Extract the (x, y) coordinate from the center of the cell holding the provided text.  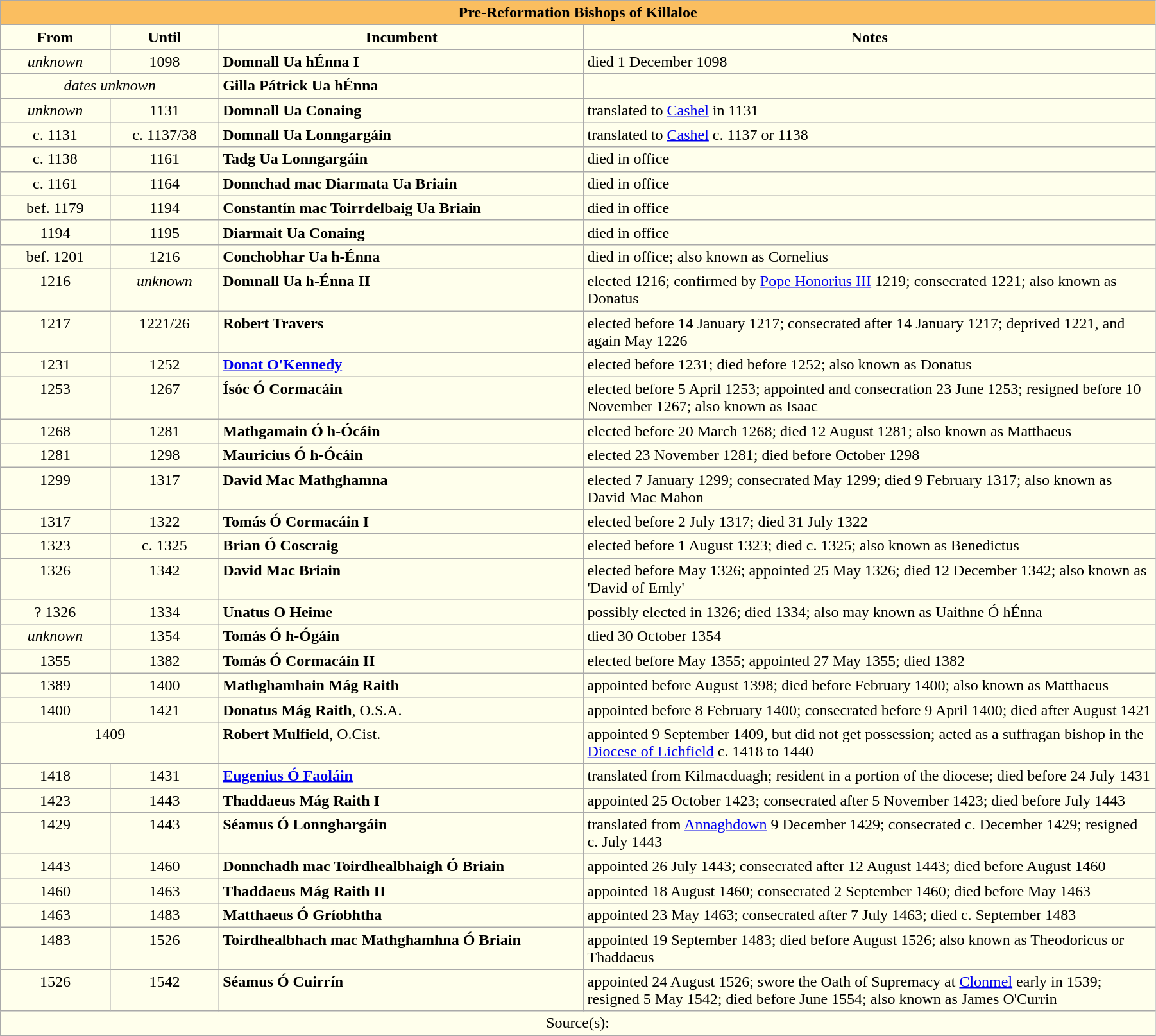
Incumbent (402, 37)
Gilla Pátrick Ua hÉnna (402, 86)
Ísóc Ó Cormacáin (402, 398)
died in office; also known as Cornelius (869, 257)
Unatus O Heime (402, 612)
appointed 18 August 1460; consecrated 2 September 1460; died before May 1463 (869, 891)
1164 (164, 183)
Robert Mulfield, O.Cist. (402, 743)
1354 (164, 636)
1298 (164, 455)
elected before May 1355; appointed 27 May 1355; died 1382 (869, 661)
translated from Kilmacduagh; resident in a portion of the diocese; died before 24 July 1431 (869, 776)
elected before 1 August 1323; died c. 1325; also known as Benedictus (869, 546)
1161 (164, 159)
Mauricius Ó h-Ócáin (402, 455)
elected 23 November 1281; died before October 1298 (869, 455)
Mathgamain Ó h-Ócáin (402, 431)
Tomás Ó Cormacáin II (402, 661)
1418 (55, 776)
Eugenius Ó Faoláin (402, 776)
1221/26 (164, 331)
died 1 December 1098 (869, 62)
elected before 2 July 1317; died 31 July 1322 (869, 522)
elected before 5 April 1253; appointed and consecration 23 June 1253; resigned before 10 November 1267; also known as Isaac (869, 398)
Tomás Ó h-Ógáin (402, 636)
1195 (164, 232)
appointed before August 1398; died before February 1400; also known as Matthaeus (869, 685)
elected before 20 March 1268; died 12 August 1281; also known as Matthaeus (869, 431)
translated to Cashel in 1131 (869, 110)
1421 (164, 709)
1389 (55, 685)
David Mac Mathghamna (402, 489)
elected before May 1326; appointed 25 May 1326; died 12 December 1342; also known as 'David of Emly' (869, 579)
appointed 26 July 1443; consecrated after 12 August 1443; died before August 1460 (869, 867)
Tomás Ó Cormacáin I (402, 522)
1326 (55, 579)
elected 1216; confirmed by Pope Honorius III 1219; consecrated 1221; also known as Donatus (869, 290)
bef. 1201 (55, 257)
1231 (55, 365)
1131 (164, 110)
1267 (164, 398)
Diarmait Ua Conaing (402, 232)
Notes (869, 37)
1268 (55, 431)
appointed before 8 February 1400; consecrated before 9 April 1400; died after August 1421 (869, 709)
Domnall Ua Conaing (402, 110)
1355 (55, 661)
c. 1138 (55, 159)
Until (164, 37)
appointed 23 May 1463; consecrated after 7 July 1463; died c. September 1483 (869, 915)
1217 (55, 331)
bef. 1179 (55, 208)
Donnchadh mac Toirdhealbhaigh Ó Briain (402, 867)
translated from Annaghdown 9 December 1429; consecrated c. December 1429; resigned c. July 1443 (869, 834)
1429 (55, 834)
Domnall Ua Lonngargáin (402, 135)
Donat O'Kennedy (402, 365)
1423 (55, 800)
? 1326 (55, 612)
appointed 9 September 1409, but did not get possession; acted as a suffragan bishop in the Diocese of Lichfield c. 1418 to 1440 (869, 743)
Domnall Ua hÉnna I (402, 62)
translated to Cashel c. 1137 or 1138 (869, 135)
elected before 1231; died before 1252; also known as Donatus (869, 365)
Donnchad mac Diarmata Ua Briain (402, 183)
1542 (164, 990)
Conchobhar Ua h-Énna (402, 257)
Domnall Ua h-Énna II (402, 290)
Séamus Ó Cuirrín (402, 990)
c. 1325 (164, 546)
Tadg Ua Lonngargáin (402, 159)
appointed 25 October 1423; consecrated after 5 November 1423; died before July 1443 (869, 800)
Constantín mac Toirrdelbaig Ua Briain (402, 208)
elected before 14 January 1217; consecrated after 14 January 1217; deprived 1221, and again May 1226 (869, 331)
1098 (164, 62)
1252 (164, 365)
1253 (55, 398)
elected 7 January 1299; consecrated May 1299; died 9 February 1317; also known as David Mac Mahon (869, 489)
1299 (55, 489)
Source(s): (578, 1023)
Thaddaeus Mág Raith I (402, 800)
appointed 19 September 1483; died before August 1526; also known as Theodoricus or Thaddaeus (869, 948)
1409 (110, 743)
Robert Travers (402, 331)
Mathghamhain Mág Raith (402, 685)
Pre-Reformation Bishops of Killaloe (578, 13)
Matthaeus Ó Gríobhtha (402, 915)
From (55, 37)
possibly elected in 1326; died 1334; also may known as Uaithne Ó hÉnna (869, 612)
1334 (164, 612)
1382 (164, 661)
Brian Ó Coscraig (402, 546)
c. 1137/38 (164, 135)
dates unknown (110, 86)
Toirdhealbhach mac Mathghamhna Ó Briain (402, 948)
1323 (55, 546)
David Mac Briain (402, 579)
1342 (164, 579)
Thaddaeus Mág Raith II (402, 891)
1322 (164, 522)
c. 1161 (55, 183)
Séamus Ó Lonnghargáin (402, 834)
c. 1131 (55, 135)
Donatus Mág Raith, O.S.A. (402, 709)
1431 (164, 776)
died 30 October 1354 (869, 636)
